Search for the cell housing the specified text and yield its (X, Y) center coordinate. 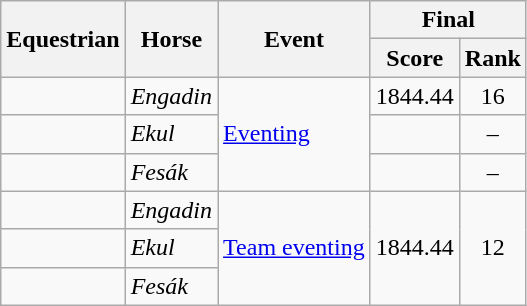
Final (448, 20)
Score (414, 58)
12 (492, 248)
Event (294, 39)
Equestrian (63, 39)
Horse (171, 39)
Rank (492, 58)
Eventing (294, 134)
16 (492, 96)
Team eventing (294, 248)
